Identify which cell holds the provided text, then report its (x, y) central coordinate. 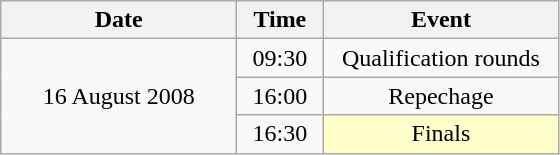
16 August 2008 (119, 96)
16:30 (280, 134)
Qualification rounds (441, 58)
09:30 (280, 58)
Date (119, 20)
Finals (441, 134)
16:00 (280, 96)
Repechage (441, 96)
Event (441, 20)
Time (280, 20)
